Identify which cell holds the provided text, then report its (X, Y) central coordinate. 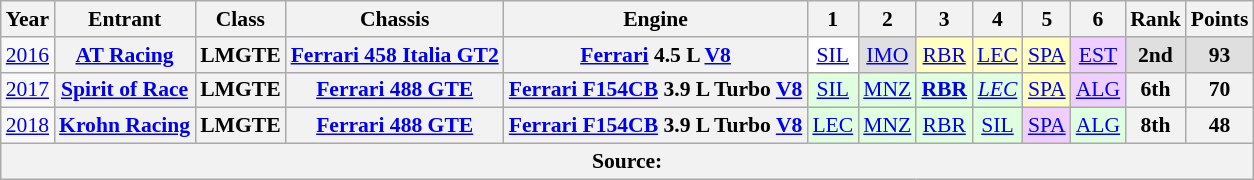
Ferrari 4.5 L V8 (656, 55)
6th (1156, 90)
6 (1098, 19)
70 (1220, 90)
Entrant (124, 19)
2 (887, 19)
1 (832, 19)
Rank (1156, 19)
2016 (28, 55)
Engine (656, 19)
2nd (1156, 55)
Year (28, 19)
3 (944, 19)
2018 (28, 126)
Class (240, 19)
AT Racing (124, 55)
IMO (887, 55)
Ferrari 458 Italia GT2 (395, 55)
EST (1098, 55)
4 (998, 19)
Krohn Racing (124, 126)
Points (1220, 19)
2017 (28, 90)
Spirit of Race (124, 90)
48 (1220, 126)
Chassis (395, 19)
Source: (628, 162)
5 (1047, 19)
8th (1156, 126)
93 (1220, 55)
